Find where the given text appears and provide that cell's center as (X, Y) coordinate. 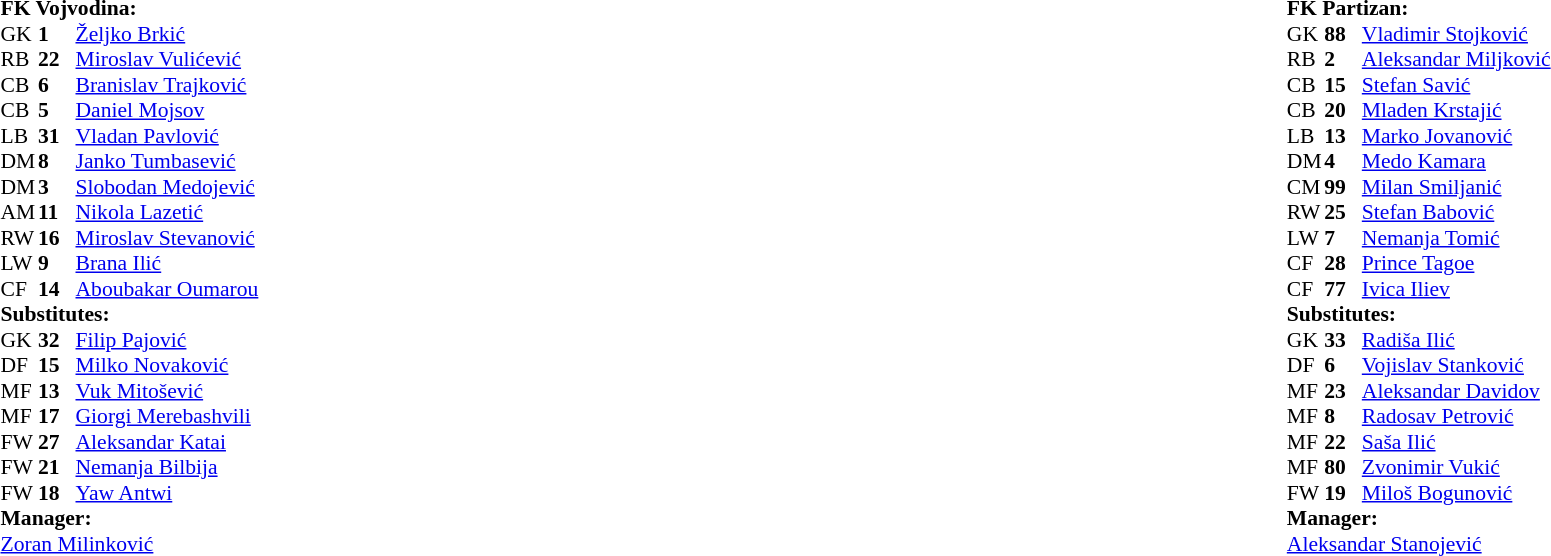
80 (1343, 467)
21 (57, 467)
Ivica Iliev (1456, 289)
11 (57, 213)
Aleksandar Davidov (1456, 391)
Vladimir Stojković (1456, 34)
7 (1343, 238)
17 (57, 417)
Milko Novaković (168, 365)
Giorgi Merebashvili (168, 417)
Prince Tagoe (1456, 263)
Branislav Trajković (168, 85)
2 (1343, 59)
Milan Smiljanić (1456, 187)
1 (57, 34)
99 (1343, 187)
Nikola Lazetić (168, 213)
32 (57, 340)
9 (57, 263)
CM (1306, 187)
Zvonimir Vukić (1456, 467)
Vojislav Stanković (1456, 365)
77 (1343, 289)
20 (1343, 111)
31 (57, 136)
AM (19, 213)
Daniel Mojsov (168, 111)
Nemanja Tomić (1456, 238)
88 (1343, 34)
Vuk Mitošević (168, 391)
Janko Tumbasević (168, 161)
Mladen Krstajić (1456, 111)
Stefan Savić (1456, 85)
16 (57, 238)
Slobodan Medojević (168, 187)
23 (1343, 391)
14 (57, 289)
Filip Pajović (168, 340)
19 (1343, 493)
Miloš Bogunović (1456, 493)
Aleksandar Miljković (1456, 59)
Marko Jovanović (1456, 136)
Radiša Ilić (1456, 340)
Medo Kamara (1456, 161)
Saša Ilić (1456, 442)
Aboubakar Oumarou (168, 289)
27 (57, 442)
Nemanja Bilbija (168, 467)
Radosav Petrović (1456, 417)
Miroslav Vulićević (168, 59)
33 (1343, 340)
Aleksandar Katai (168, 442)
3 (57, 187)
Brana Ilić (168, 263)
Stefan Babović (1456, 213)
Yaw Antwi (168, 493)
28 (1343, 263)
4 (1343, 161)
Željko Brkić (168, 34)
Miroslav Stevanović (168, 238)
Vladan Pavlović (168, 136)
25 (1343, 213)
18 (57, 493)
5 (57, 111)
